Provide the [x, y] coordinate of the cell's center where the given text is located.  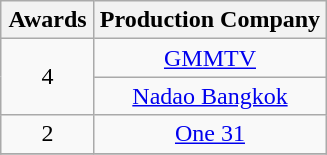
4 [48, 77]
Nadao Bangkok [210, 96]
2 [48, 134]
GMMTV [210, 58]
Awards [48, 20]
Production Company [210, 20]
One 31 [210, 134]
